Pinpoint the cell where the given text exists, returning its [X, Y] midpoint coordinate. 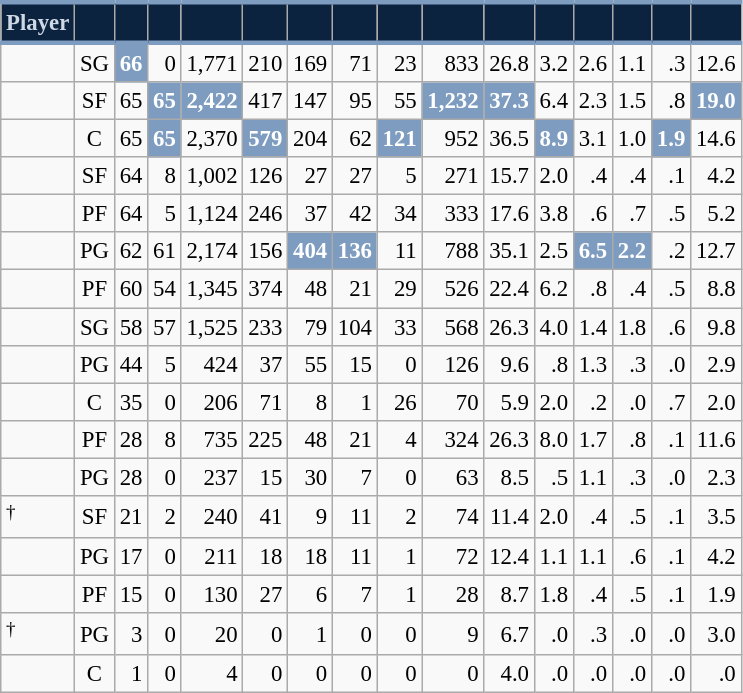
74 [453, 517]
36.5 [509, 139]
1.4 [592, 327]
11.4 [509, 517]
206 [212, 402]
23 [400, 62]
22.4 [509, 289]
33 [400, 327]
130 [212, 594]
19.0 [716, 101]
8.7 [509, 594]
66 [130, 62]
333 [453, 214]
1,124 [212, 214]
404 [310, 251]
57 [164, 327]
72 [453, 557]
225 [266, 439]
210 [266, 62]
3.1 [592, 139]
95 [354, 101]
12.7 [716, 251]
2.6 [592, 62]
240 [212, 517]
8.8 [716, 289]
8.0 [554, 439]
568 [453, 327]
9.8 [716, 327]
2,422 [212, 101]
61 [164, 251]
35 [130, 402]
735 [212, 439]
1.7 [592, 439]
2.5 [554, 251]
233 [266, 327]
29 [400, 289]
579 [266, 139]
147 [310, 101]
104 [354, 327]
2,370 [212, 139]
12.6 [716, 62]
12.4 [509, 557]
169 [310, 62]
6.7 [509, 634]
952 [453, 139]
374 [266, 289]
2.9 [716, 364]
6.5 [592, 251]
34 [400, 214]
6 [310, 594]
26.8 [509, 62]
1,345 [212, 289]
6.4 [554, 101]
211 [212, 557]
54 [164, 289]
121 [400, 139]
26 [400, 402]
788 [453, 251]
136 [354, 251]
8.9 [554, 139]
1,771 [212, 62]
1,525 [212, 327]
41 [266, 517]
2.2 [632, 251]
44 [130, 364]
156 [266, 251]
3.0 [716, 634]
42 [354, 214]
204 [310, 139]
Player [38, 22]
1.5 [632, 101]
9.6 [509, 364]
35.1 [509, 251]
5.2 [716, 214]
833 [453, 62]
526 [453, 289]
324 [453, 439]
58 [130, 327]
5.9 [509, 402]
417 [266, 101]
17 [130, 557]
424 [212, 364]
15.7 [509, 176]
3 [130, 634]
6.2 [554, 289]
37.3 [509, 101]
237 [212, 477]
1,002 [212, 176]
60 [130, 289]
2,174 [212, 251]
3.5 [716, 517]
20 [212, 634]
79 [310, 327]
246 [266, 214]
70 [453, 402]
14.6 [716, 139]
63 [453, 477]
3.8 [554, 214]
17.6 [509, 214]
1.3 [592, 364]
271 [453, 176]
1,232 [453, 101]
3.2 [554, 62]
1.0 [632, 139]
11.6 [716, 439]
30 [310, 477]
8.5 [509, 477]
